Scan for the cell matching the given text and deliver its (x, y) coordinate at center. 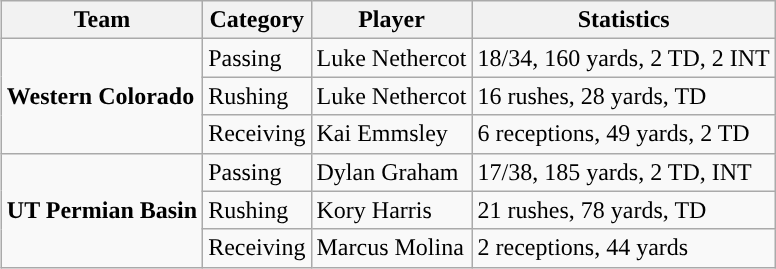
Player (392, 20)
6 receptions, 49 yards, 2 TD (624, 134)
Category (257, 20)
16 rushes, 28 yards, TD (624, 96)
Statistics (624, 20)
2 receptions, 44 yards (624, 248)
17/38, 185 yards, 2 TD, INT (624, 172)
Team (102, 20)
Kai Emmsley (392, 134)
Marcus Molina (392, 248)
18/34, 160 yards, 2 TD, 2 INT (624, 58)
Western Colorado (102, 96)
Kory Harris (392, 210)
UT Permian Basin (102, 210)
Dylan Graham (392, 172)
21 rushes, 78 yards, TD (624, 210)
